Capture the cell that displays the provided text and extract its [x, y] central coordinate. 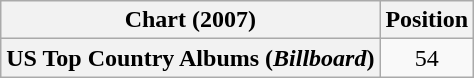
Position [427, 20]
Chart (2007) [190, 20]
US Top Country Albums (Billboard) [190, 58]
54 [427, 58]
